Return [x, y] of the center of cell containing provided text 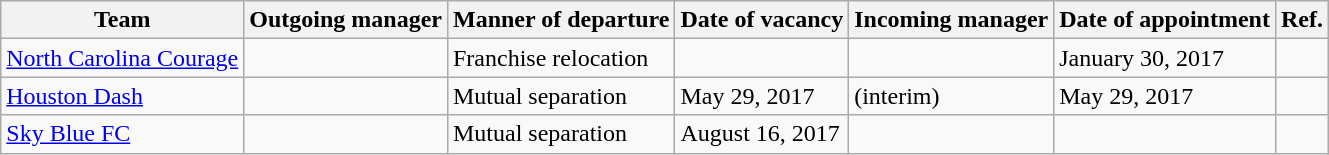
Outgoing manager [346, 20]
(interim) [952, 96]
Ref. [1302, 20]
Team [122, 20]
Incoming manager [952, 20]
Manner of departure [560, 20]
August 16, 2017 [762, 134]
Date of appointment [1165, 20]
Franchise relocation [560, 58]
January 30, 2017 [1165, 58]
North Carolina Courage [122, 58]
Houston Dash [122, 96]
Sky Blue FC [122, 134]
Date of vacancy [762, 20]
